For the text-containing cell, return its midpoint in [x, y] coordinate format. 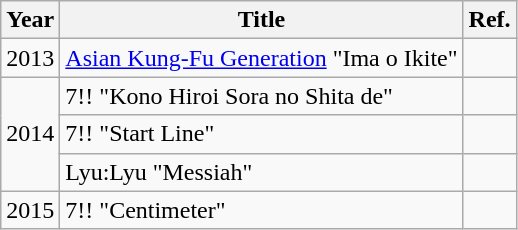
2014 [30, 134]
Asian Kung-Fu Generation "Ima o Ikite" [262, 58]
7!! "Kono Hiroi Sora no Shita de" [262, 96]
7!! "Start Line" [262, 134]
7!! "Centimeter" [262, 210]
Year [30, 20]
2015 [30, 210]
2013 [30, 58]
Ref. [490, 20]
Lyu:Lyu "Messiah" [262, 172]
Title [262, 20]
